Return the (X, Y) coordinate for the center point of the cell that contains the specified text.  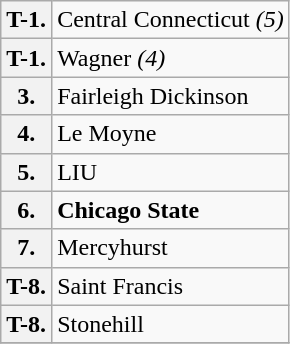
Wagner (4) (171, 58)
Fairleigh Dickinson (171, 96)
Le Moyne (171, 134)
5. (26, 172)
4. (26, 134)
Saint Francis (171, 286)
Mercyhurst (171, 248)
Central Connecticut (5) (171, 20)
LIU (171, 172)
6. (26, 210)
7. (26, 248)
Stonehill (171, 324)
Chicago State (171, 210)
3. (26, 96)
